Pinpoint the cell where the given text exists, returning its [X, Y] midpoint coordinate. 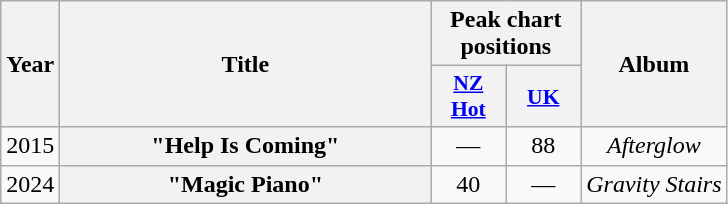
2015 [30, 146]
88 [544, 146]
Peak chart positions [506, 34]
Title [246, 64]
Gravity Stairs [654, 184]
"Magic Piano" [246, 184]
"Help Is Coming" [246, 146]
Year [30, 64]
Afterglow [654, 146]
Album [654, 64]
2024 [30, 184]
40 [468, 184]
UK [544, 96]
NZHot [468, 96]
